Identify which cell holds the provided text, then report its [x, y] central coordinate. 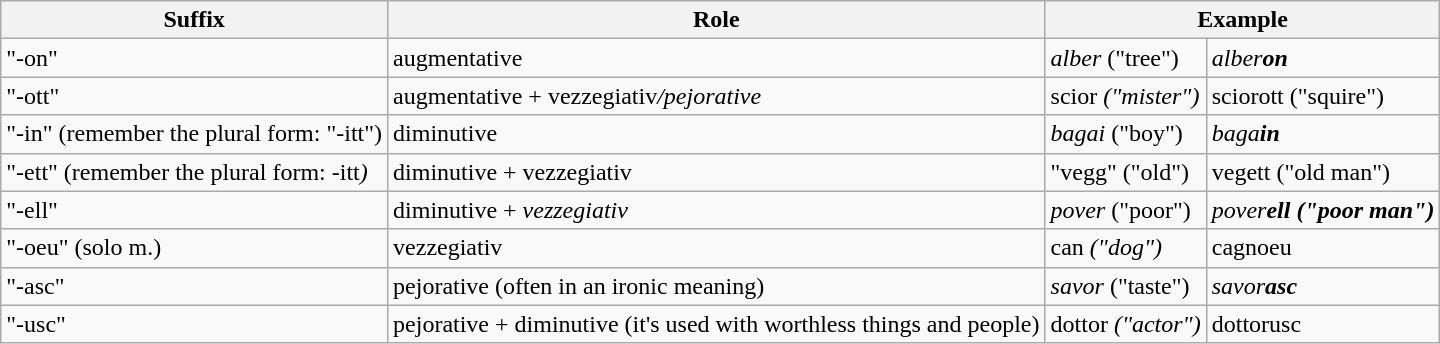
scior ("mister") [1126, 96]
savorasc [1323, 286]
"-oeu" (solo m.) [194, 248]
bagai ("boy") [1126, 134]
"-on" [194, 58]
alberon [1323, 58]
pejorative (often in an ironic meaning) [716, 286]
pover ("poor") [1126, 210]
poverell ("poor man") [1323, 210]
Suffix [194, 20]
vezzegiativ [716, 248]
augmentative [716, 58]
"-ett" (remember the plural form: -itt) [194, 172]
"-usc" [194, 324]
bagain [1323, 134]
augmentative + vezzegiativ/pejorative [716, 96]
can ("dog") [1126, 248]
alber ("tree") [1126, 58]
"-ell" [194, 210]
sciorott ("squire") [1323, 96]
savor ("taste") [1126, 286]
cagnoeu [1323, 248]
Example [1242, 20]
Role [716, 20]
vegett ("old man") [1323, 172]
dottorusc [1323, 324]
"-in" (remember the plural form: "-itt") [194, 134]
diminutive [716, 134]
"-ott" [194, 96]
"-asc" [194, 286]
"vegg" ("old") [1126, 172]
dottor ("actor") [1126, 324]
pejorative + diminutive (it's used with worthless things and people) [716, 324]
